Extract the (X, Y) coordinate from the center of the cell holding the provided text.  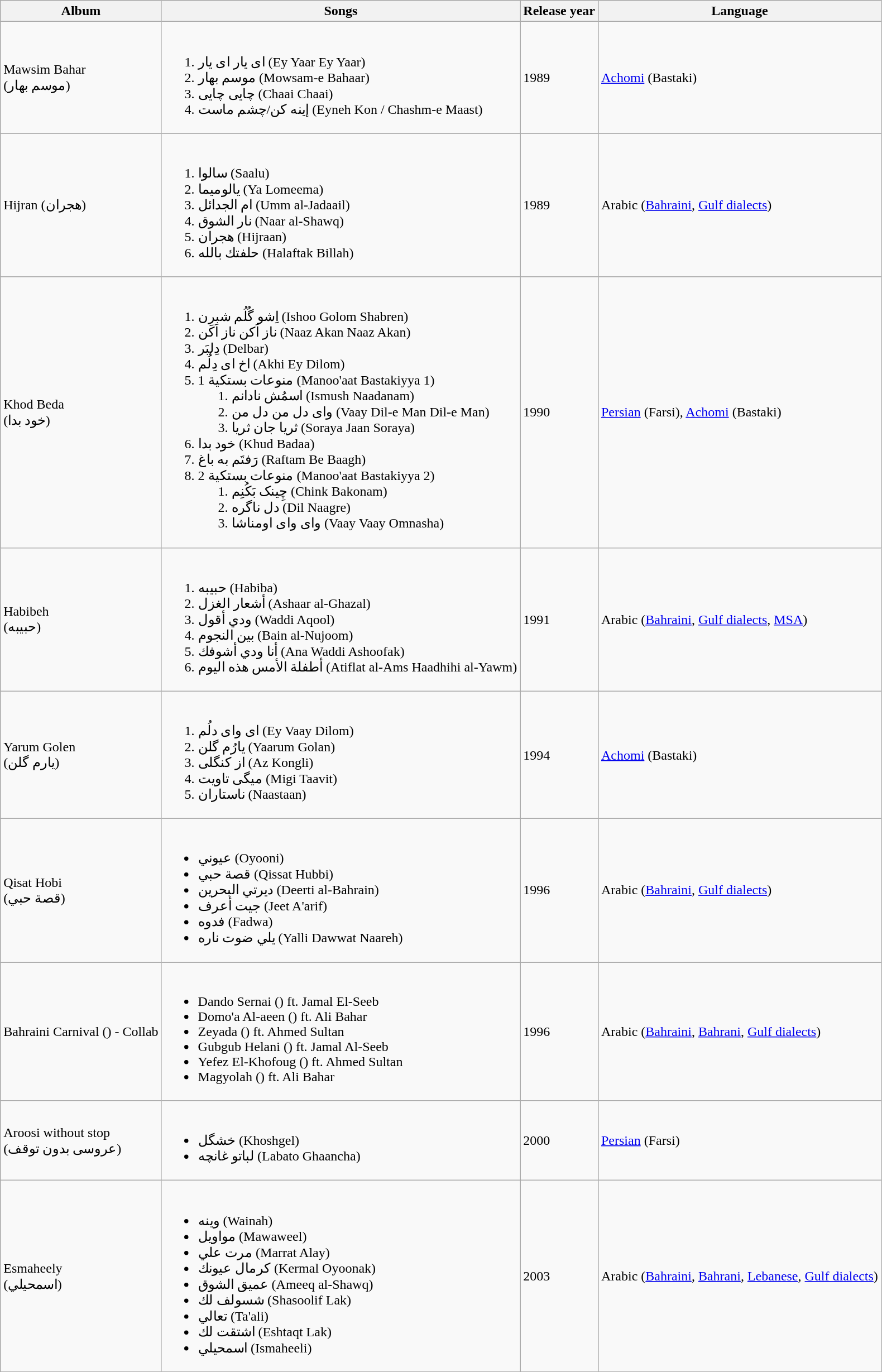
1991 (559, 620)
Persian (Farsi) (739, 1141)
ای وای دلُم (Ey Vaay Dilom) یارُم گلن (Yaarum Golan) از کنگلی (Az Kongli) میگی تاویت (Migi Taavit) ناستاران (Naastaan) (341, 755)
Yarum Golen(یارم گلن) (81, 755)
Language (739, 11)
2000 (559, 1141)
Songs (341, 11)
Arabic (Bahraini, Bahrani, Lebanese, Gulf dialects) (739, 1276)
Khod Beda(خود بدا) (81, 412)
سالوا (Saalu) يالوميما (Ya Lomeema) ام الجدائل (Umm al-Jadaail) نار الشوق (Naar al-Shawq) هجران (Hijraan) حلفتك بالله (Halaftak Billah) (341, 205)
Qisat Hobi(قصة حبي) (81, 891)
Album (81, 11)
1994 (559, 755)
2003 (559, 1276)
خشگل (Khoshgel) لباتو غانچه (Labato Ghaancha) (341, 1141)
Release year (559, 11)
Arabic (Bahraini, Bahrani, Gulf dialects) (739, 1032)
Persian (Farsi), Achomi (Bastaki) (739, 412)
Arabic (Bahraini, Gulf dialects, MSA) (739, 620)
1990 (559, 412)
Habibeh(حبيبه) (81, 620)
Hijran (هجران) (81, 205)
Mawsim Bahar(موسم بهار) (81, 78)
عيوني (Oyooni) قصة حبي (Qissat Hubbi) ديرتي البحرين (Deerti al-Bahrain) جيت أعرف (Jeet A'arif) فدوه (Fadwa) يلي ضوت ناره (Yalli Dawwat Naareh) (341, 891)
Bahraini Carnival () - Collab (81, 1032)
Esmaheely(اسمحيلي) (81, 1276)
ای یار ای یار (Ey Yaar Ey Yaar) موسم بهار (Mowsam-e Bahaar) چایی چایی (Chaai Chaai) إینه کن/چشم ماست (Eyneh Kon / Chashm-e Maast) (341, 78)
Aroosi without stop(عروسی بدون توقف) (81, 1141)
